Locate the cell with the specified text and output its [X, Y] center coordinate. 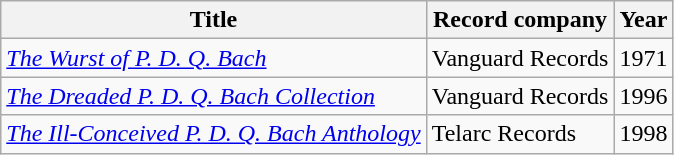
Record company [520, 20]
Year [644, 20]
The Dreaded P. D. Q. Bach Collection [214, 96]
The Wurst of P. D. Q. Bach [214, 58]
1971 [644, 58]
1998 [644, 134]
Telarc Records [520, 134]
The Ill-Conceived P. D. Q. Bach Anthology [214, 134]
1996 [644, 96]
Title [214, 20]
